Provide the (x, y) coordinate of the cell's center where the given text is located.  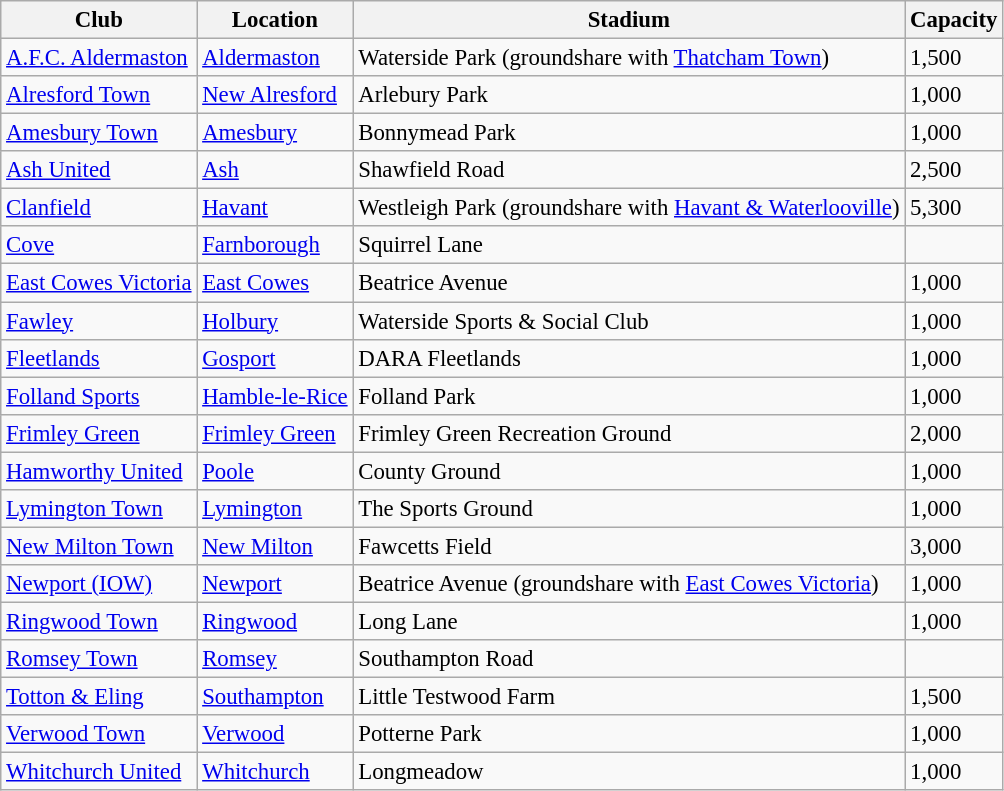
Havant (275, 208)
Westleigh Park (groundshare with Havant & Waterlooville) (629, 208)
Newport (IOW) (99, 584)
Amesbury (275, 133)
Location (275, 20)
Farnborough (275, 245)
Southampton Road (629, 659)
Hamble-le-Rice (275, 396)
2,500 (954, 170)
Shawfield Road (629, 170)
New Milton Town (99, 546)
Lymington (275, 509)
Frimley Green Recreation Ground (629, 433)
Whitchurch (275, 772)
The Sports Ground (629, 509)
DARA Fleetlands (629, 358)
Newport (275, 584)
Folland Park (629, 396)
Alresford Town (99, 95)
Fawcetts Field (629, 546)
Fawley (99, 321)
A.F.C. Aldermaston (99, 58)
Clanfield (99, 208)
Lymington Town (99, 509)
Waterside Park (groundshare with Thatcham Town) (629, 58)
Ringwood Town (99, 621)
Romsey Town (99, 659)
Hamworthy United (99, 471)
Aldermaston (275, 58)
Club (99, 20)
Cove (99, 245)
Arlebury Park (629, 95)
Verwood (275, 734)
Poole (275, 471)
3,000 (954, 546)
Long Lane (629, 621)
Verwood Town (99, 734)
Longmeadow (629, 772)
Totton & Eling (99, 697)
Holbury (275, 321)
East Cowes Victoria (99, 283)
County Ground (629, 471)
Beatrice Avenue (629, 283)
Potterne Park (629, 734)
Whitchurch United (99, 772)
Folland Sports (99, 396)
Squirrel Lane (629, 245)
Ash United (99, 170)
Fleetlands (99, 358)
Beatrice Avenue (groundshare with East Cowes Victoria) (629, 584)
Bonnymead Park (629, 133)
5,300 (954, 208)
New Milton (275, 546)
Amesbury Town (99, 133)
Stadium (629, 20)
Capacity (954, 20)
Waterside Sports & Social Club (629, 321)
Ringwood (275, 621)
2,000 (954, 433)
Southampton (275, 697)
New Alresford (275, 95)
Gosport (275, 358)
Little Testwood Farm (629, 697)
East Cowes (275, 283)
Romsey (275, 659)
Ash (275, 170)
